Locate the cell with the specified text and output its [x, y] center coordinate. 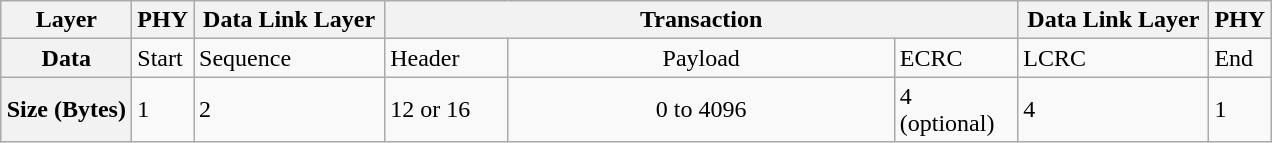
Size (Bytes) [66, 110]
0 to 4096 [701, 110]
4 [1114, 110]
Sequence [290, 58]
LCRC [1114, 58]
Header [447, 58]
12 or 16 [447, 110]
End [1240, 58]
Data [66, 58]
Start [163, 58]
ECRC [956, 58]
2 [290, 110]
4 (optional) [956, 110]
Payload [701, 58]
Layer [66, 20]
Transaction [702, 20]
